Detect which cell encompasses the target text, then output its [X, Y] center coordinate. 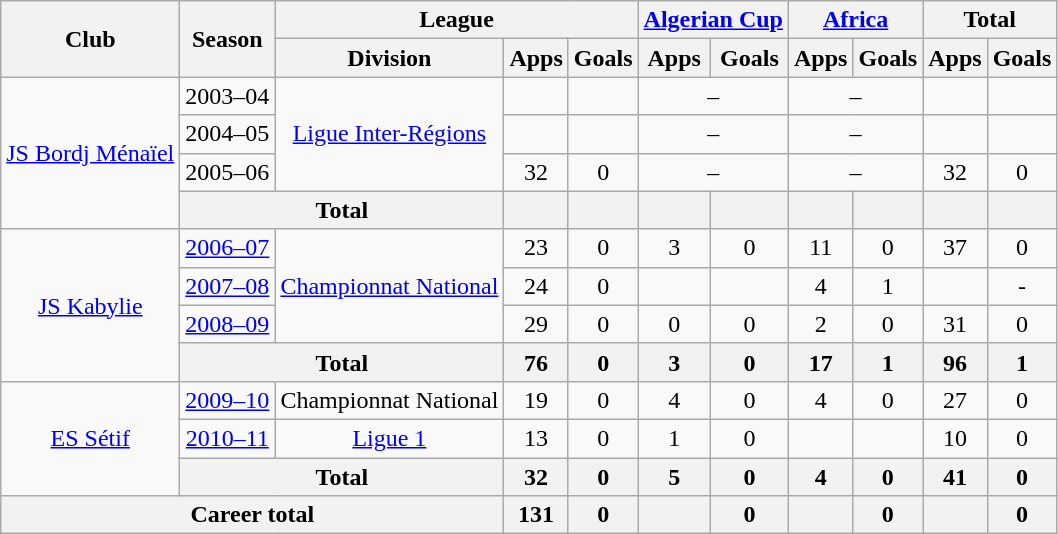
19 [536, 400]
76 [536, 362]
Season [228, 39]
2009–10 [228, 400]
96 [955, 362]
24 [536, 286]
Division [390, 58]
37 [955, 248]
10 [955, 438]
Ligue 1 [390, 438]
- [1022, 286]
Club [90, 39]
League [456, 20]
17 [821, 362]
2008–09 [228, 324]
13 [536, 438]
Career total [252, 515]
2004–05 [228, 134]
31 [955, 324]
11 [821, 248]
2006–07 [228, 248]
JS Bordj Ménaïel [90, 153]
41 [955, 477]
2007–08 [228, 286]
5 [674, 477]
2010–11 [228, 438]
Ligue Inter-Régions [390, 134]
27 [955, 400]
29 [536, 324]
23 [536, 248]
131 [536, 515]
2005–06 [228, 172]
JS Kabylie [90, 305]
ES Sétif [90, 438]
Africa [856, 20]
2003–04 [228, 96]
Algerian Cup [713, 20]
2 [821, 324]
